For the text-containing cell, return its midpoint in [x, y] coordinate format. 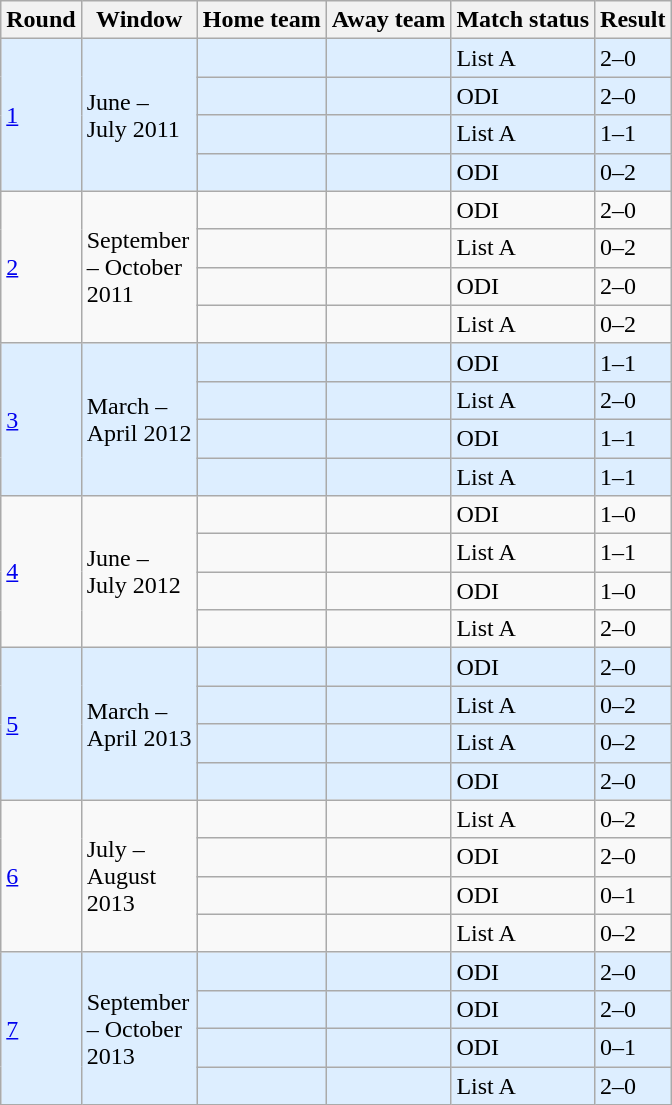
Away team [388, 20]
September – October 2011 [139, 267]
September – October 2013 [139, 1028]
5 [41, 724]
Window [139, 20]
1 [41, 115]
2 [41, 267]
June – July 2012 [139, 572]
Match status [523, 20]
4 [41, 572]
Result [633, 20]
Round [41, 20]
March – April 2013 [139, 724]
March – April 2012 [139, 419]
3 [41, 419]
July – August 2013 [139, 876]
Home team [262, 20]
June – July 2011 [139, 115]
6 [41, 876]
7 [41, 1028]
